Scan for the cell matching the given text and deliver its (X, Y) coordinate at center. 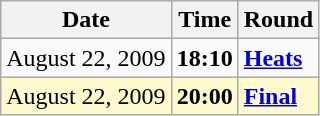
Date (86, 20)
Heats (278, 58)
Final (278, 96)
18:10 (204, 58)
Time (204, 20)
Round (278, 20)
20:00 (204, 96)
